Locate the cell with the specified text and output its [x, y] center coordinate. 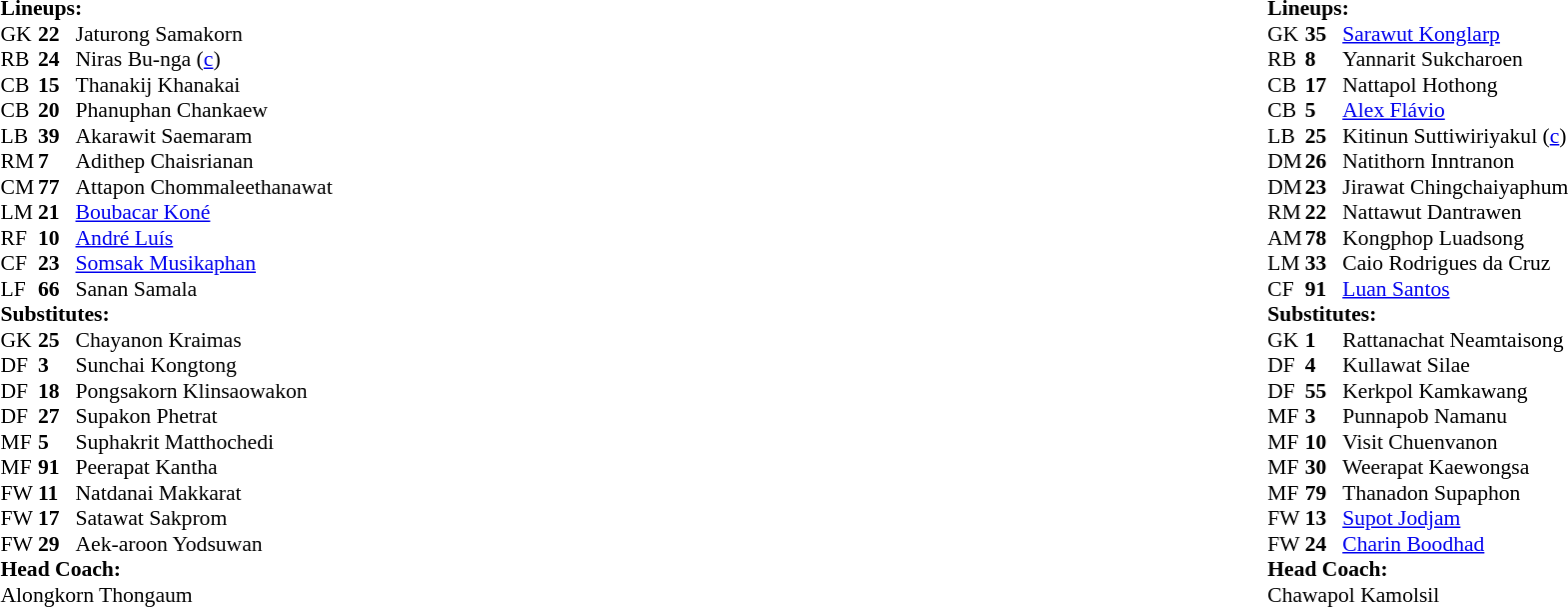
13 [1324, 519]
Visit Chuenvanon [1455, 442]
7 [57, 161]
RF [19, 238]
Attapon Chommaleethanawat [204, 187]
Pongsakorn Klinsaowakon [204, 391]
Luan Santos [1455, 289]
78 [1324, 238]
André Luís [204, 238]
Natdanai Makkarat [204, 493]
29 [57, 544]
Natithorn Inntranon [1455, 161]
Rattanachat Neamtaisong [1455, 340]
Supot Jodjam [1455, 519]
Alex Flávio [1455, 111]
Yannarit Sukcharoen [1455, 59]
LF [19, 289]
27 [57, 417]
11 [57, 493]
AM [1286, 238]
Kitinun Suttiwiriyakul (c) [1455, 136]
55 [1324, 391]
8 [1324, 59]
Sunchai Kongtong [204, 365]
4 [1324, 365]
Kerkpol Kamkawang [1455, 391]
Kongphop Luadsong [1455, 238]
20 [57, 111]
33 [1324, 263]
18 [57, 391]
Jirawat Chingchaiyaphum [1455, 187]
Punnapob Namanu [1455, 417]
Phanuphan Chankaew [204, 111]
66 [57, 289]
Adithep Chaisrianan [204, 161]
CM [19, 187]
Nattawut Dantrawen [1455, 213]
Caio Rodrigues da Cruz [1455, 263]
39 [57, 136]
Chayanon Kraimas [204, 340]
Thanakij Khanakai [204, 85]
77 [57, 187]
Satawat Sakprom [204, 519]
79 [1324, 493]
Nattapol Hothong [1455, 85]
26 [1324, 161]
Boubacar Koné [204, 213]
Jaturong Samakorn [204, 34]
Suphakrit Matthochedi [204, 442]
Niras Bu-nga (c) [204, 59]
Kullawat Silae [1455, 365]
Charin Boodhad [1455, 544]
15 [57, 85]
Sanan Samala [204, 289]
Somsak Musikaphan [204, 263]
1 [1324, 340]
Peerapat Kantha [204, 467]
21 [57, 213]
Supakon Phetrat [204, 417]
Thanadon Supaphon [1455, 493]
35 [1324, 34]
Sarawut Konglarp [1455, 34]
Aek-aroon Yodsuwan [204, 544]
30 [1324, 467]
Akarawit Saemaram [204, 136]
Weerapat Kaewongsa [1455, 467]
